From the cell containing the given text, extract its center point as [x, y] coordinate. 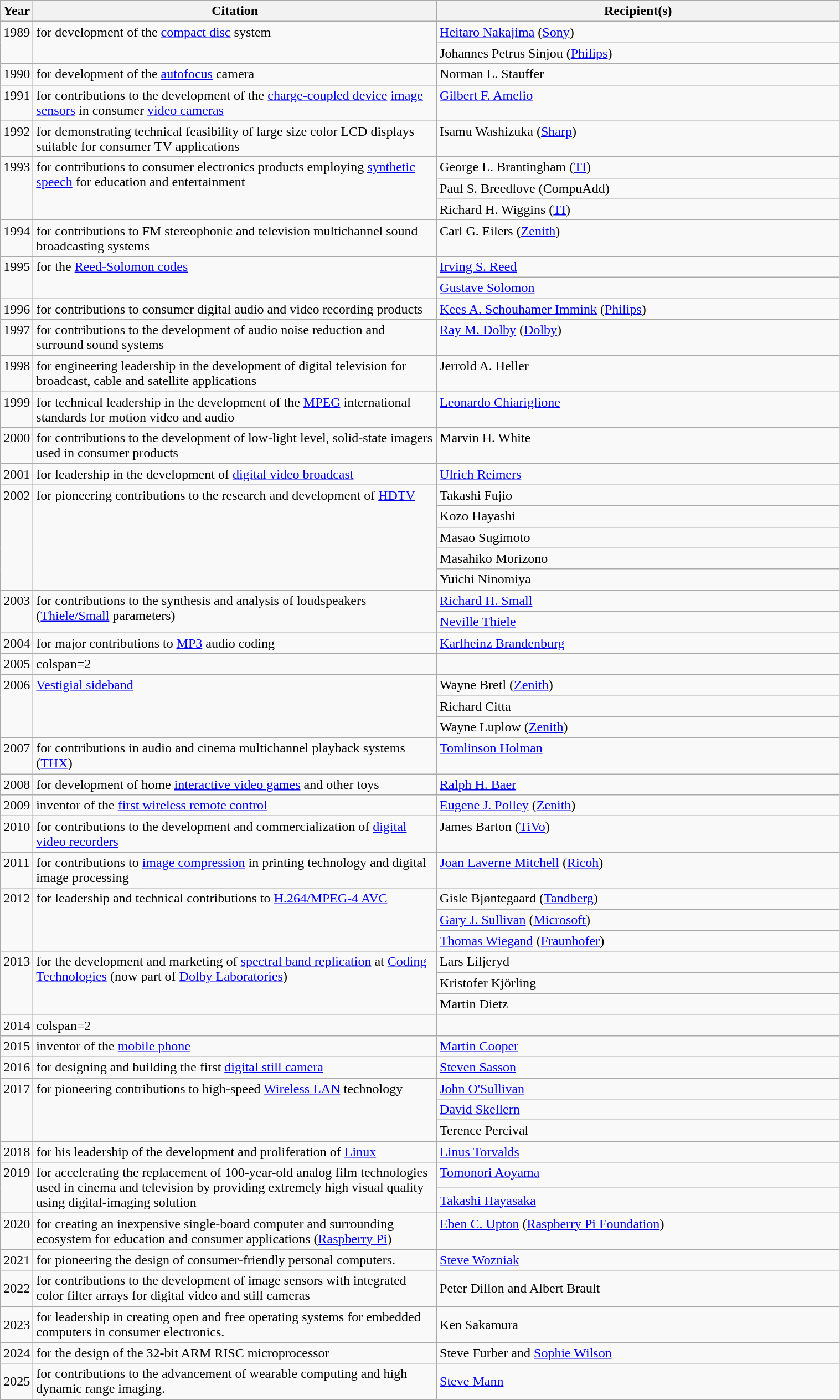
Gary J. Sullivan (Microsoft) [638, 920]
2018 [17, 1152]
Neville Thiele [638, 622]
Takashi Hayasaka [638, 1201]
2014 [17, 1025]
Carl G. Eilers (Zenith) [638, 238]
Peter Dillon and Albert Brault [638, 1289]
2012 [17, 920]
2016 [17, 1067]
Steve Mann [638, 1382]
2023 [17, 1324]
for pioneering the design of consumer-friendly personal computers. [235, 1260]
2021 [17, 1260]
Ray M. Dolby (Dolby) [638, 338]
for contributions to the development of audio noise reduction and surround sound systems [235, 338]
for demonstrating technical feasibility of large size color LCD displays suitable for consumer TV applications [235, 139]
for pioneering contributions to high-speed Wireless LAN technology [235, 1110]
for designing and building the first digital still camera [235, 1067]
for his leadership of the development and proliferation of Linux [235, 1152]
for the design of the 32-bit ARM RISC microprocessor [235, 1353]
1997 [17, 338]
Terence Percival [638, 1131]
2017 [17, 1110]
1994 [17, 238]
Wayne Luplow (Zenith) [638, 727]
Steve Furber and Sophie Wilson [638, 1353]
Vestigial sideband [235, 706]
2010 [17, 834]
inventor of the first wireless remote control [235, 806]
for contributions to the development of image sensors with integrated color filter arrays for digital video and still cameras [235, 1289]
Thomas Wiegand (Fraunhofer) [638, 941]
Ulrich Reimers [638, 474]
1998 [17, 373]
for leadership in creating open and free operating systems for embedded computers in consumer electronics. [235, 1324]
Irving S. Reed [638, 266]
2006 [17, 706]
1989 [17, 43]
for leadership and technical contributions to H.264/MPEG-4 AVC [235, 920]
Masahiko Morizono [638, 558]
2008 [17, 784]
for leadership in the development of digital video broadcast [235, 474]
Steve Wozniak [638, 1260]
for engineering leadership in the development of digital television for broadcast, cable and satellite applications [235, 373]
Kristofer Kjörling [638, 983]
Citation [235, 11]
Takashi Fujio [638, 495]
Richard H. Wiggins (TI) [638, 209]
David Skellern [638, 1110]
1995 [17, 277]
1996 [17, 309]
for the Reed-Solomon codes [235, 277]
2019 [17, 1188]
Gustave Solomon [638, 288]
1990 [17, 74]
Martin Dietz [638, 1004]
2002 [17, 537]
Marvin H. White [638, 445]
for contributions to the synthesis and analysis of loudspeakers (Thiele/Small parameters) [235, 611]
2003 [17, 611]
for contributions to the development of low-light level, solid-state imagers used in consumer products [235, 445]
Eben C. Upton (Raspberry Pi Foundation) [638, 1231]
Jerrold A. Heller [638, 373]
Johannes Petrus Sinjou (Philips) [638, 53]
for development of the compact disc system [235, 43]
1992 [17, 139]
Gilbert F. Amelio [638, 103]
2011 [17, 870]
Leonardo Chiariglione [638, 410]
Gisle Bjøntegaard (Tandberg) [638, 899]
for contributions to the development of the charge-coupled device image sensors in consumer video cameras [235, 103]
Isamu Washizuka (Sharp) [638, 139]
Ken Sakamura [638, 1324]
Richard H. Small [638, 601]
2024 [17, 1353]
Linus Torvalds [638, 1152]
for contributions to consumer digital audio and video recording products [235, 309]
James Barton (TiVo) [638, 834]
2005 [17, 664]
Eugene J. Polley (Zenith) [638, 806]
inventor of the mobile phone [235, 1046]
2022 [17, 1289]
Martin Cooper [638, 1046]
Karlheinz Brandenburg [638, 643]
2004 [17, 643]
Joan Laverne Mitchell (Ricoh) [638, 870]
for pioneering contributions to the research and development of HDTV [235, 537]
Kozo Hayashi [638, 516]
Lars Liljeryd [638, 962]
for creating an inexpensive single-board computer and surrounding ecosystem for education and consumer applications (Raspberry Pi) [235, 1231]
Richard Citta [638, 706]
Norman L. Stauffer [638, 74]
Yuichi Ninomiya [638, 580]
2001 [17, 474]
1991 [17, 103]
George L. Brantingham (TI) [638, 167]
2025 [17, 1382]
2009 [17, 806]
Heitaro Nakajima (Sony) [638, 32]
for technical leadership in the development of the MPEG international standards for motion video and audio [235, 410]
Masao Sugimoto [638, 537]
for development of the autofocus camera [235, 74]
Tomlinson Holman [638, 756]
for development of home interactive video games and other toys [235, 784]
for contributions to image compression in printing technology and digital image processing [235, 870]
for contributions in audio and cinema multichannel playback systems (THX) [235, 756]
for the development and marketing of spectral band replication at Coding Technologies (now part of Dolby Laboratories) [235, 983]
2007 [17, 756]
Recipient(s) [638, 11]
2000 [17, 445]
for contributions to the advancement of wearable computing and high dynamic range imaging. [235, 1382]
1999 [17, 410]
John O'Sullivan [638, 1089]
2020 [17, 1231]
Steven Sasson [638, 1067]
Paul S. Breedlove (CompuAdd) [638, 188]
for major contributions to MP3 audio coding [235, 643]
for contributions to the development and commercialization of digital video recorders [235, 834]
for contributions to consumer electronics products employing synthetic speech for education and entertainment [235, 188]
1993 [17, 188]
Ralph H. Baer [638, 784]
Year [17, 11]
Tomonori Aoyama [638, 1175]
Wayne Bretl (Zenith) [638, 685]
2013 [17, 983]
Kees A. Schouhamer Immink (Philips) [638, 309]
for contributions to FM stereophonic and television multichannel sound broadcasting systems [235, 238]
2015 [17, 1046]
